Search for the cell housing the specified text and yield its (X, Y) center coordinate. 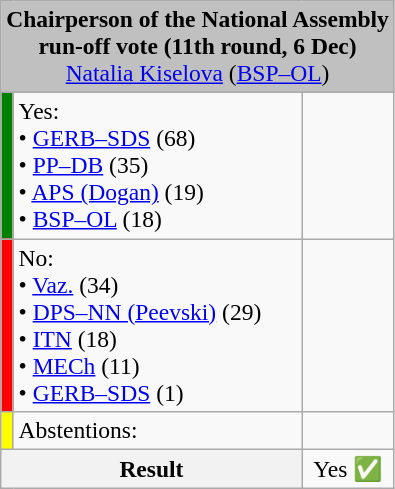
Abstentions: (158, 430)
Result (152, 468)
No:• Vaz. (34)• DPS–NN (Peevski) (29)• ITN (18)• MECh (11)• GERB–SDS (1) (158, 324)
Yes:• GERB–SDS (68)• PP–DB (35)• APS (Dogan) (19)• BSP–OL (18) (158, 165)
Chairperson of the National Assembly run-off vote (11th round, 6 Dec)Natalia Kiselova (BSP–OL) (198, 46)
Yes ✅ (348, 468)
